Pinpoint the cell where the given text exists, returning its [X, Y] midpoint coordinate. 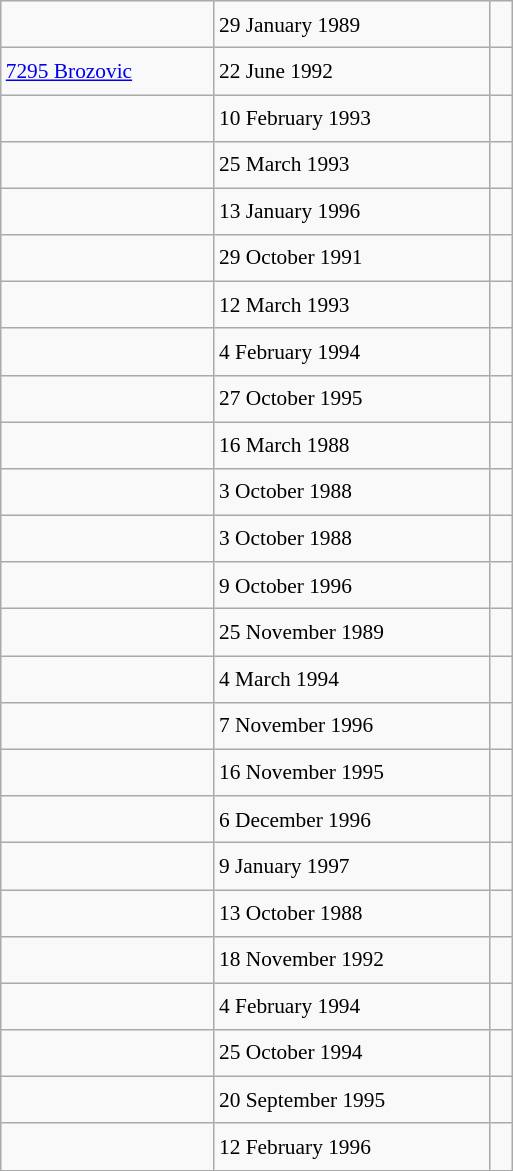
7 November 1996 [352, 726]
18 November 1992 [352, 960]
9 January 1997 [352, 866]
25 November 1989 [352, 632]
25 October 1994 [352, 1054]
13 January 1996 [352, 212]
22 June 1992 [352, 72]
7295 Brozovic [108, 72]
20 September 1995 [352, 1100]
29 January 1989 [352, 24]
16 March 1988 [352, 446]
16 November 1995 [352, 772]
13 October 1988 [352, 914]
29 October 1991 [352, 258]
4 March 1994 [352, 680]
12 March 1993 [352, 306]
27 October 1995 [352, 398]
25 March 1993 [352, 164]
9 October 1996 [352, 586]
12 February 1996 [352, 1146]
10 February 1993 [352, 118]
6 December 1996 [352, 820]
